Identify which cell holds the provided text, then report its [X, Y] central coordinate. 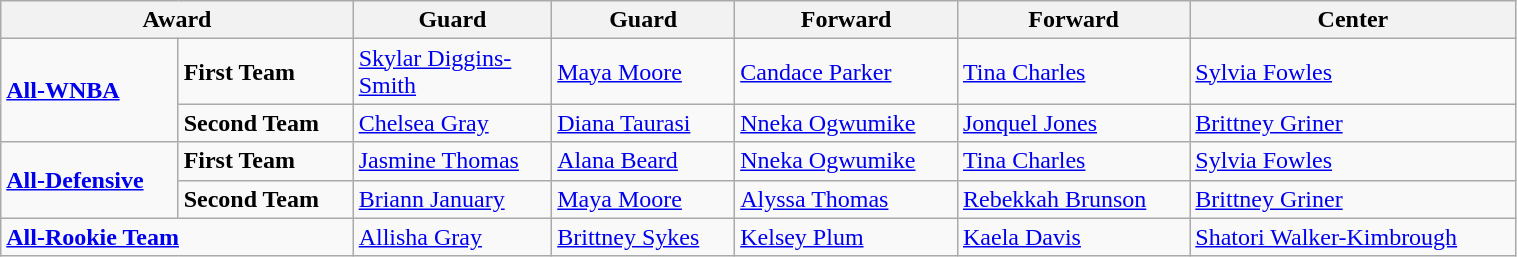
Alyssa Thomas [846, 199]
Skylar Diggins-Smith [452, 72]
All-Defensive [90, 180]
Briann January [452, 199]
Jonquel Jones [1073, 123]
All-Rookie Team [177, 237]
Chelsea Gray [452, 123]
Rebekkah Brunson [1073, 199]
Candace Parker [846, 72]
Center [1353, 20]
All-WNBA [90, 90]
Kaela Davis [1073, 237]
Allisha Gray [452, 237]
Kelsey Plum [846, 237]
Award [177, 20]
Brittney Sykes [644, 237]
Diana Taurasi [644, 123]
Alana Beard [644, 161]
Shatori Walker-Kimbrough [1353, 237]
Jasmine Thomas [452, 161]
